Search for the cell housing the specified text and yield its (x, y) center coordinate. 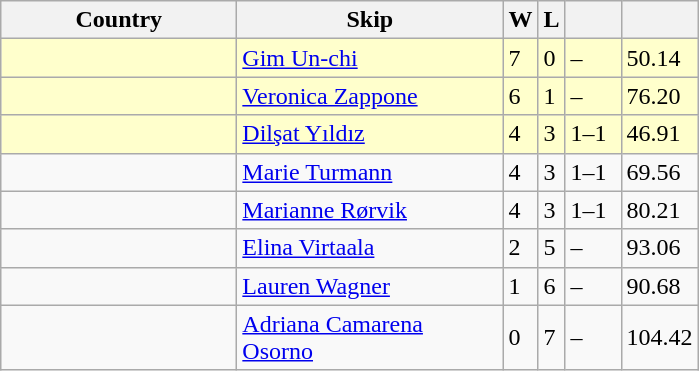
Elina Virtaala (370, 248)
Gim Un-chi (370, 58)
Marianne Rørvik (370, 210)
76.20 (660, 96)
Marie Turmann (370, 172)
90.68 (660, 286)
Lauren Wagner (370, 286)
Country (119, 20)
Adriana Camarena Osorno (370, 338)
Veronica Zappone (370, 96)
2 (520, 248)
Skip (370, 20)
Dilşat Yıldız (370, 134)
46.91 (660, 134)
50.14 (660, 58)
93.06 (660, 248)
104.42 (660, 338)
L (552, 20)
W (520, 20)
80.21 (660, 210)
5 (552, 248)
69.56 (660, 172)
